Capture the cell that displays the provided text and extract its [X, Y] central coordinate. 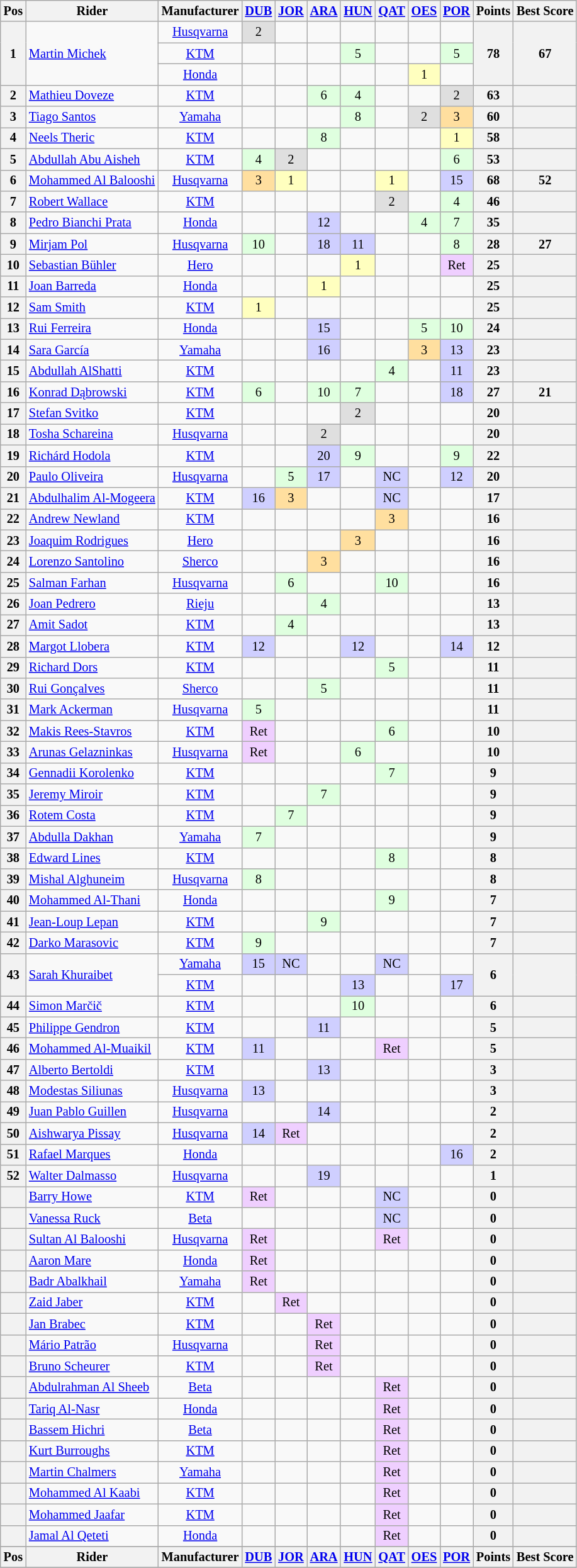
Rafael Marques [92, 1155]
53 [493, 159]
Mohammed Al-Thani [92, 900]
Gennadii Korolenko [92, 773]
Joan Barreda [92, 286]
44 [13, 1006]
Mohammed Al Kaabi [92, 1493]
Rui Ferreira [92, 328]
Mark Ackerman [92, 710]
Robert Wallace [92, 201]
Martin Michek [92, 53]
Aaron Mare [92, 1260]
Abdulrahman Al Sheeb [92, 1387]
Konrad Dąbrowski [92, 392]
Zaid Jaber [92, 1302]
30 [13, 688]
Bruno Scheurer [92, 1366]
Mário Patrão [92, 1345]
36 [13, 815]
29 [13, 668]
Joan Pedrero [92, 604]
Makis Rees-Stavros [92, 731]
Richárd Hodola [92, 456]
38 [13, 858]
Andrew Newland [92, 519]
Badr Abalkhail [92, 1282]
Jeremy Miroir [92, 795]
Edward Lines [92, 858]
Jean-Loup Lepan [92, 922]
Juan Pablo Guillen [92, 1112]
40 [13, 900]
Jamal Al Qeteti [92, 1536]
Abdullah AlShatti [92, 371]
Sebastian Bühler [92, 265]
Walter Dalmasso [92, 1175]
31 [13, 710]
45 [13, 1028]
51 [13, 1155]
Arunas Gelazninkas [92, 752]
Sam Smith [92, 308]
Rotem Costa [92, 815]
Abdulhalim Al-Mogeera [92, 498]
41 [13, 922]
Mirjam Pol [92, 244]
34 [13, 773]
Kurt Burroughs [92, 1451]
47 [13, 1070]
67 [545, 53]
Pedro Bianchi Prata [92, 223]
Tosha Schareina [92, 434]
78 [493, 53]
Barry Howe [92, 1197]
Richard Dors [92, 668]
Sara García [92, 350]
39 [13, 879]
Amit Sadot [92, 625]
Aishwarya Pissay [92, 1133]
43 [13, 974]
Abdulla Dakhan [92, 837]
Tariq Al-Nasr [92, 1409]
Modestas Siliunas [92, 1091]
48 [13, 1091]
Paulo Oliveira [92, 477]
26 [13, 604]
Vanessa Ruck [92, 1218]
Sarah Khuraibet [92, 974]
Bassem Hichri [92, 1430]
42 [13, 943]
Mishal Alghuneim [92, 879]
Margot Llobera [92, 646]
60 [493, 117]
Mohammed Jaafar [92, 1515]
Salman Farhan [92, 583]
Darko Marasovic [92, 943]
Jan Brabec [92, 1324]
Simon Marčič [92, 1006]
Tiago Santos [92, 117]
Stefan Svitko [92, 413]
32 [13, 731]
Neels Theric [92, 138]
Alberto Bertoldi [92, 1070]
Mohammed Al-Muaikil [92, 1049]
Mathieu Doveze [92, 96]
58 [493, 138]
Abdullah Abu Aisheh [92, 159]
Joaquim Rodrigues [92, 540]
50 [13, 1133]
37 [13, 837]
Martin Chalmers [92, 1472]
Philippe Gendron [92, 1028]
Rui Gonçalves [92, 688]
Sultan Al Balooshi [92, 1239]
68 [493, 181]
Mohammed Al Balooshi [92, 181]
Lorenzo Santolino [92, 561]
Rieju [200, 604]
49 [13, 1112]
33 [13, 752]
63 [493, 96]
